Return the [x, y] coordinate for the center point of the cell that contains the specified text.  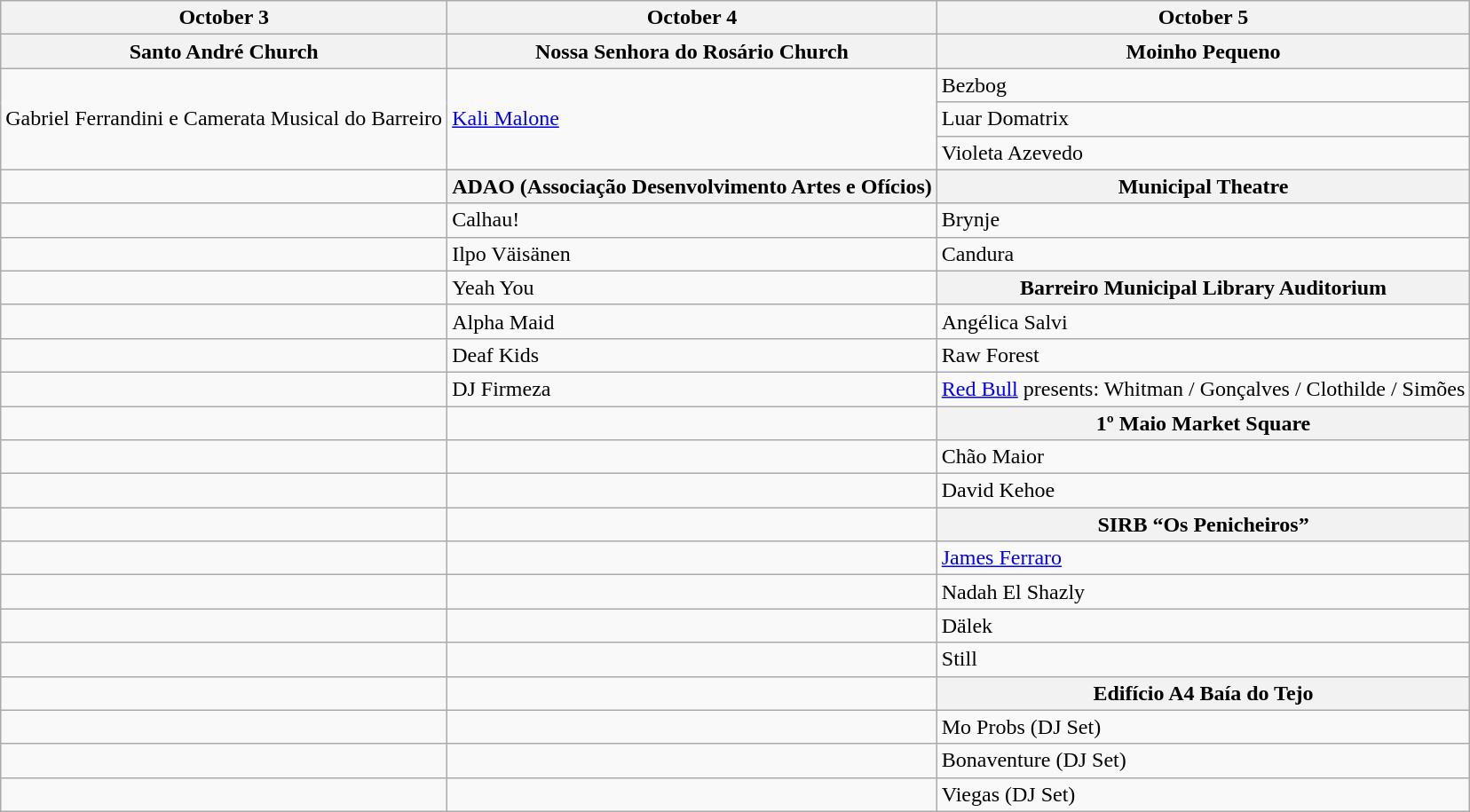
DJ Firmeza [692, 389]
Nossa Senhora do Rosário Church [692, 51]
Santo André Church [224, 51]
Moinho Pequeno [1204, 51]
October 5 [1204, 18]
Candura [1204, 254]
Ilpo Väisänen [692, 254]
Luar Domatrix [1204, 119]
Angélica Salvi [1204, 321]
Bezbog [1204, 85]
Nadah El Shazly [1204, 592]
1º Maio Market Square [1204, 423]
Chão Maior [1204, 457]
Mo Probs (DJ Set) [1204, 727]
Viegas (DJ Set) [1204, 794]
Calhau! [692, 220]
James Ferraro [1204, 558]
SIRB “Os Penicheiros” [1204, 524]
Brynje [1204, 220]
Yeah You [692, 288]
ADAO (Associação Desenvolvimento Artes e Ofícios) [692, 186]
October 4 [692, 18]
October 3 [224, 18]
Still [1204, 659]
Kali Malone [692, 119]
Barreiro Municipal Library Auditorium [1204, 288]
David Kehoe [1204, 491]
Dälek [1204, 626]
Bonaventure (DJ Set) [1204, 761]
Red Bull presents: Whitman / Gonçalves / Clothilde / Simões [1204, 389]
Municipal Theatre [1204, 186]
Raw Forest [1204, 355]
Gabriel Ferrandini e Camerata Musical do Barreiro [224, 119]
Alpha Maid [692, 321]
Edifício A4 Baía do Tejo [1204, 693]
Violeta Azevedo [1204, 153]
Deaf Kids [692, 355]
